Scan for the cell matching the given text and deliver its [x, y] coordinate at center. 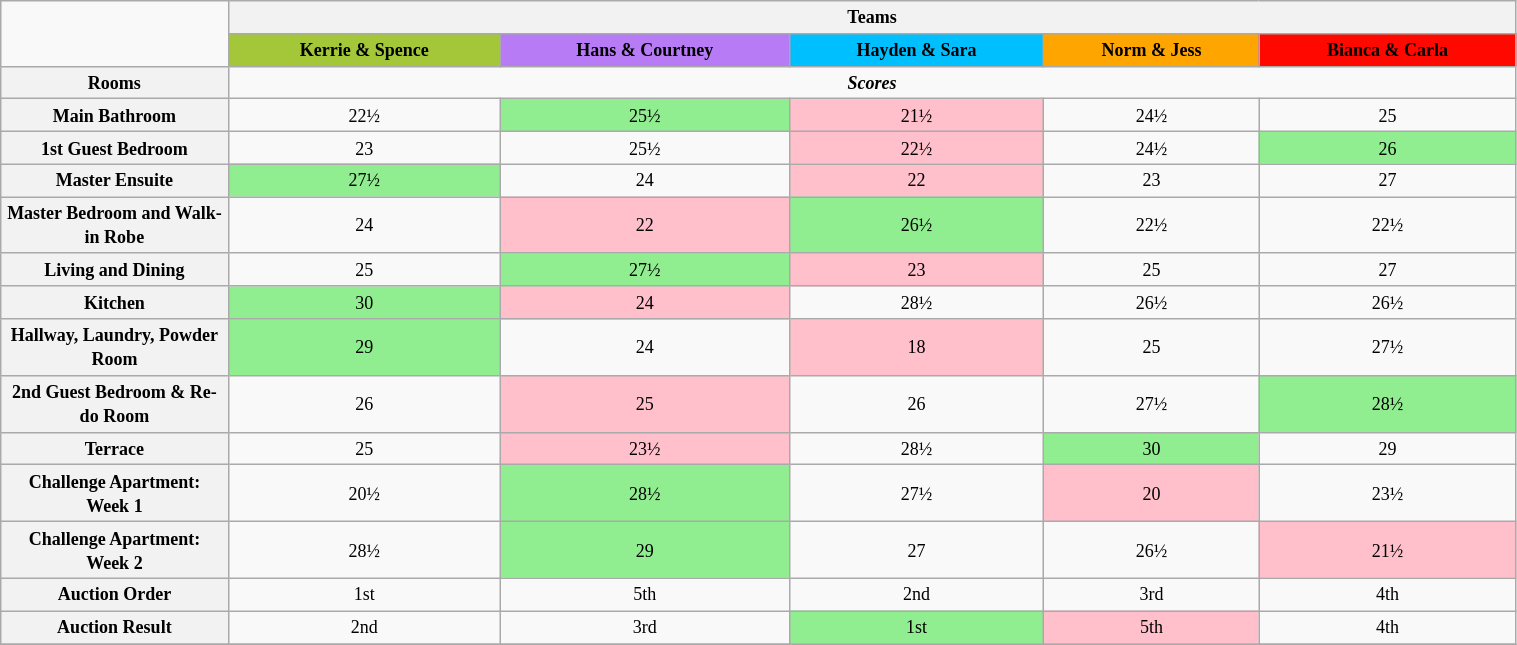
Challenge Apartment: Week 2 [114, 550]
Main Bathroom [114, 116]
Teams [872, 18]
Kerrie & Spence [364, 50]
Master Ensuite [114, 180]
2nd Guest Bedroom & Re-do Room [114, 404]
Master Bedroom and Walk-in Robe [114, 226]
20½ [364, 494]
Hayden & Sara [916, 50]
18 [916, 348]
Auction Result [114, 628]
Auction Order [114, 594]
Kitchen [114, 302]
Norm & Jess [1152, 50]
Living and Dining [114, 270]
Challenge Apartment: Week 1 [114, 494]
Hans & Courtney [646, 50]
20 [1152, 494]
1st Guest Bedroom [114, 148]
Rooms [114, 82]
Hallway, Laundry, Powder Room [114, 348]
Scores [872, 82]
Terrace [114, 448]
Bianca & Carla [1388, 50]
